Pinpoint the cell where the given text exists, returning its (X, Y) midpoint coordinate. 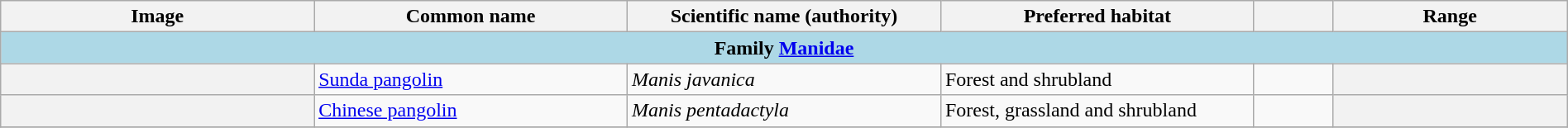
Image (157, 17)
Scientific name (authority) (784, 17)
Chinese pangolin (471, 111)
Forest, grassland and shrubland (1097, 111)
Manis pentadactyla (784, 111)
Family Manidae (784, 48)
Preferred habitat (1097, 17)
Range (1450, 17)
Forest and shrubland (1097, 79)
Common name (471, 17)
Sunda pangolin (471, 79)
Manis javanica (784, 79)
